For the text-containing cell, return its midpoint in (X, Y) coordinate format. 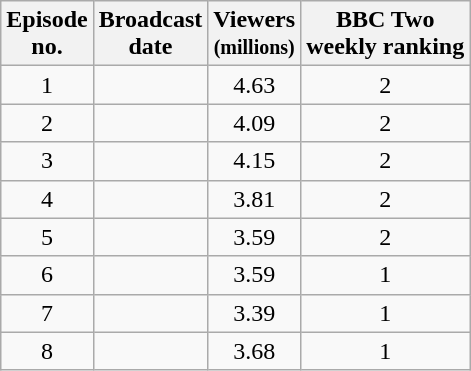
Broadcastdate (150, 34)
3.39 (254, 313)
8 (47, 351)
3 (47, 161)
3.81 (254, 199)
Episodeno. (47, 34)
6 (47, 275)
4.15 (254, 161)
5 (47, 237)
7 (47, 313)
4.63 (254, 85)
Viewers(millions) (254, 34)
4.09 (254, 123)
BBC Twoweekly ranking (386, 34)
3.68 (254, 351)
4 (47, 199)
